Capture the cell that displays the provided text and extract its (x, y) central coordinate. 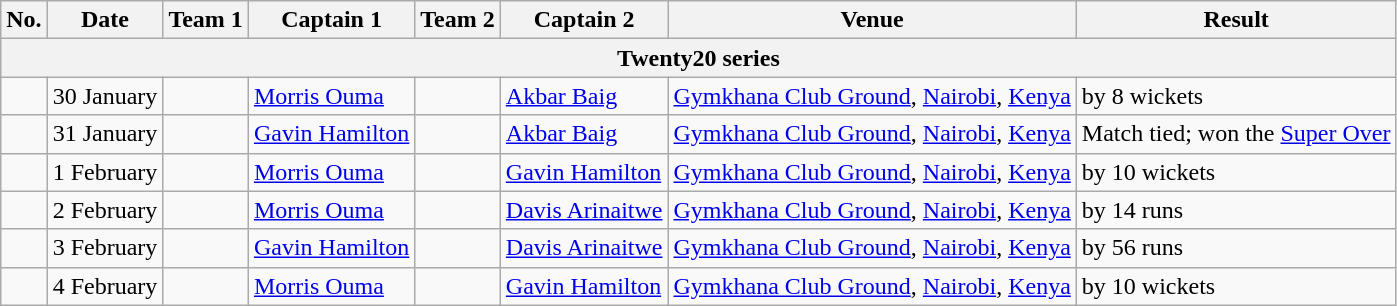
Captain 1 (331, 20)
31 January (105, 134)
30 January (105, 96)
Captain 2 (584, 20)
Venue (872, 20)
Team 2 (458, 20)
2 February (105, 210)
3 February (105, 248)
Team 1 (206, 20)
Match tied; won the Super Over (1236, 134)
by 8 wickets (1236, 96)
Date (105, 20)
4 February (105, 286)
by 14 runs (1236, 210)
Result (1236, 20)
No. (24, 20)
Twenty20 series (698, 58)
by 56 runs (1236, 248)
1 February (105, 172)
